Scan for the cell matching the given text and deliver its [X, Y] coordinate at center. 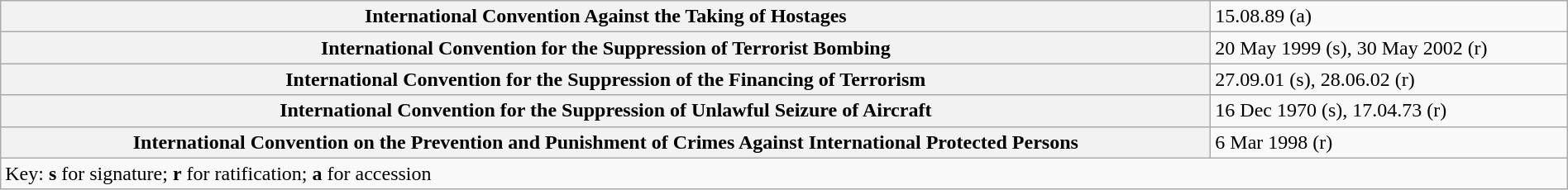
International Convention for the Suppression of the Financing of Terrorism [605, 79]
International Convention for the Suppression of Unlawful Seizure of Aircraft [605, 111]
16 Dec 1970 (s), 17.04.73 (r) [1389, 111]
20 May 1999 (s), 30 May 2002 (r) [1389, 48]
15.08.89 (a) [1389, 17]
Key: s for signature; r for ratification; a for accession [784, 173]
International Convention Against the Taking of Hostages [605, 17]
International Convention on the Prevention and Punishment of Crimes Against International Protected Persons [605, 142]
27.09.01 (s), 28.06.02 (r) [1389, 79]
International Convention for the Suppression of Terrorist Bombing [605, 48]
6 Mar 1998 (r) [1389, 142]
